Return the [x, y] coordinate for the center point of the cell that contains the specified text.  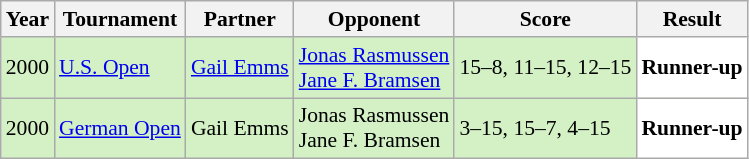
U.S. Open [120, 68]
Result [692, 19]
Partner [240, 19]
15–8, 11–15, 12–15 [545, 68]
3–15, 15–7, 4–15 [545, 128]
Tournament [120, 19]
German Open [120, 128]
Score [545, 19]
Opponent [374, 19]
Year [28, 19]
